Return the (X, Y) coordinate for the center point of the cell that contains the specified text.  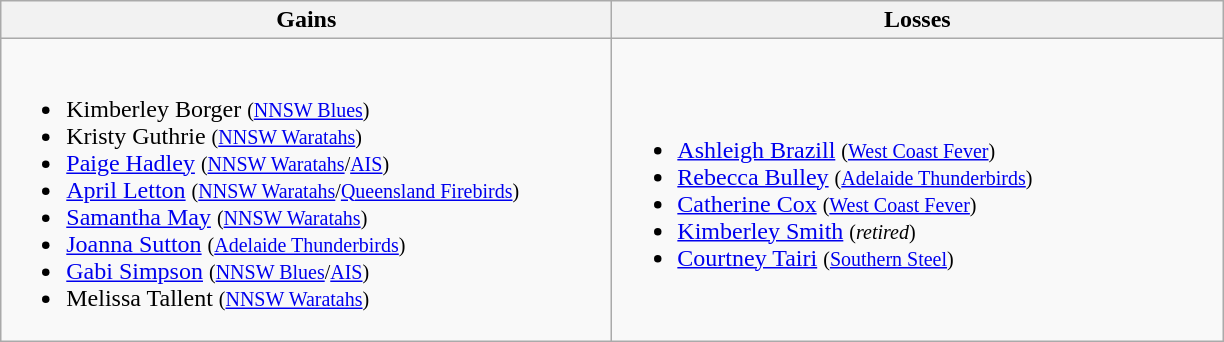
Gains (306, 20)
Losses (918, 20)
